Search for the cell housing the specified text and yield its (x, y) center coordinate. 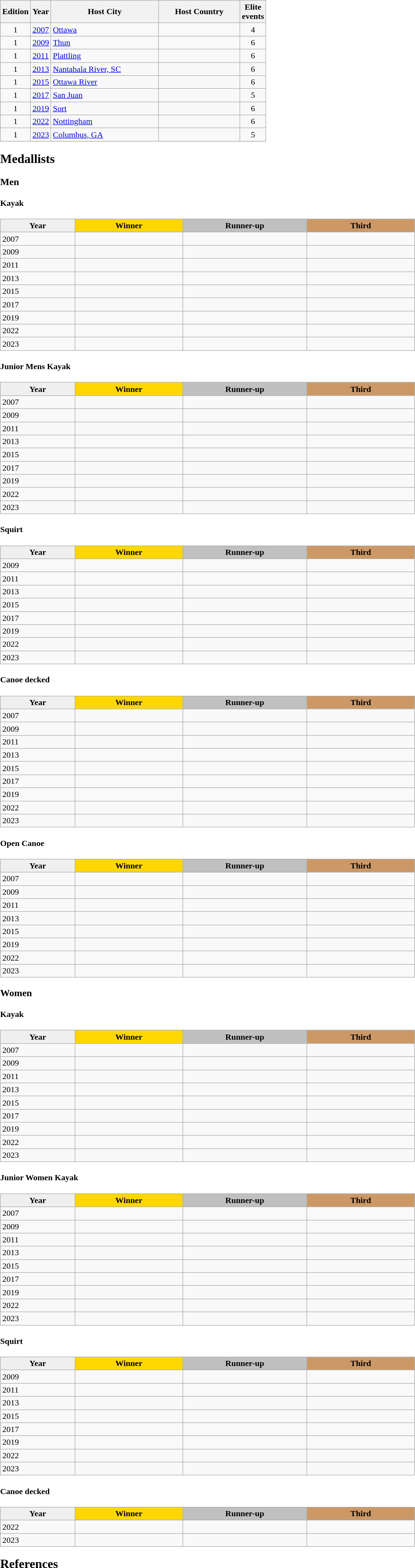
Thun (104, 42)
Elite events (253, 12)
Sort (104, 108)
Ottawa (104, 29)
Nottingham (104, 122)
Columbus, GA (104, 135)
Host Country (199, 12)
Edition (15, 12)
San Juan (104, 95)
Nantahala River, SC (104, 69)
Ottawa River (104, 82)
4 (253, 29)
Plattling (104, 56)
Host City (104, 12)
